Return (x, y) of the center of cell containing provided text 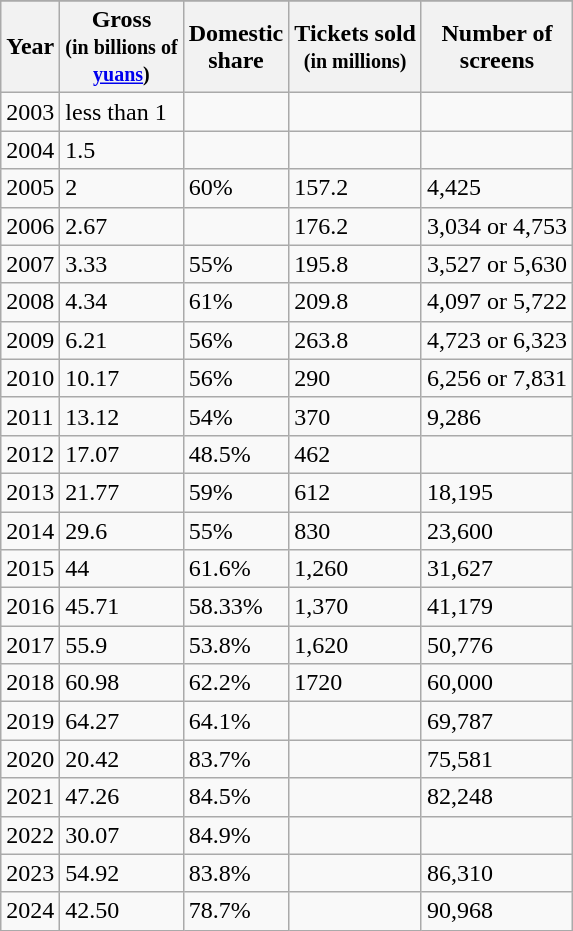
2018 (30, 683)
1,370 (356, 607)
2004 (30, 150)
195.8 (356, 264)
830 (356, 531)
2022 (30, 835)
2020 (30, 759)
54.92 (122, 873)
29.6 (122, 531)
9,286 (496, 416)
157.2 (356, 188)
290 (356, 378)
86,310 (496, 873)
Year (30, 47)
2015 (30, 569)
2019 (30, 721)
3,034 or 4,753 (496, 226)
Number of screens (496, 47)
60,000 (496, 683)
209.8 (356, 302)
47.26 (122, 797)
4.34 (122, 302)
2009 (30, 340)
84.5% (236, 797)
41,179 (496, 607)
60.98 (122, 683)
2 (122, 188)
83.8% (236, 873)
2014 (30, 531)
176.2 (356, 226)
1,620 (356, 645)
Gross(in billions of yuans) (122, 47)
31,627 (496, 569)
17.07 (122, 454)
61.6% (236, 569)
54% (236, 416)
Tickets sold(in millions) (356, 47)
48.5% (236, 454)
370 (356, 416)
2021 (30, 797)
4,425 (496, 188)
64.1% (236, 721)
2008 (30, 302)
45.71 (122, 607)
2013 (30, 492)
2017 (30, 645)
2006 (30, 226)
6,256 or 7,831 (496, 378)
64.27 (122, 721)
55.9 (122, 645)
21.77 (122, 492)
3,527 or 5,630 (496, 264)
82,248 (496, 797)
2016 (30, 607)
2003 (30, 112)
2007 (30, 264)
2010 (30, 378)
1720 (356, 683)
18,195 (496, 492)
50,776 (496, 645)
61% (236, 302)
44 (122, 569)
3.33 (122, 264)
53.8% (236, 645)
30.07 (122, 835)
462 (356, 454)
10.17 (122, 378)
6.21 (122, 340)
Domesticshare (236, 47)
60% (236, 188)
612 (356, 492)
2023 (30, 873)
84.9% (236, 835)
13.12 (122, 416)
58.33% (236, 607)
2011 (30, 416)
2012 (30, 454)
62.2% (236, 683)
263.8 (356, 340)
4,723 or 6,323 (496, 340)
1,260 (356, 569)
23,600 (496, 531)
42.50 (122, 911)
1.5 (122, 150)
2005 (30, 188)
2.67 (122, 226)
90,968 (496, 911)
less than 1 (122, 112)
75,581 (496, 759)
78.7% (236, 911)
83.7% (236, 759)
2024 (30, 911)
59% (236, 492)
69,787 (496, 721)
4,097 or 5,722 (496, 302)
20.42 (122, 759)
